Output the [X, Y] coordinate of the center of the cell containing the given text.  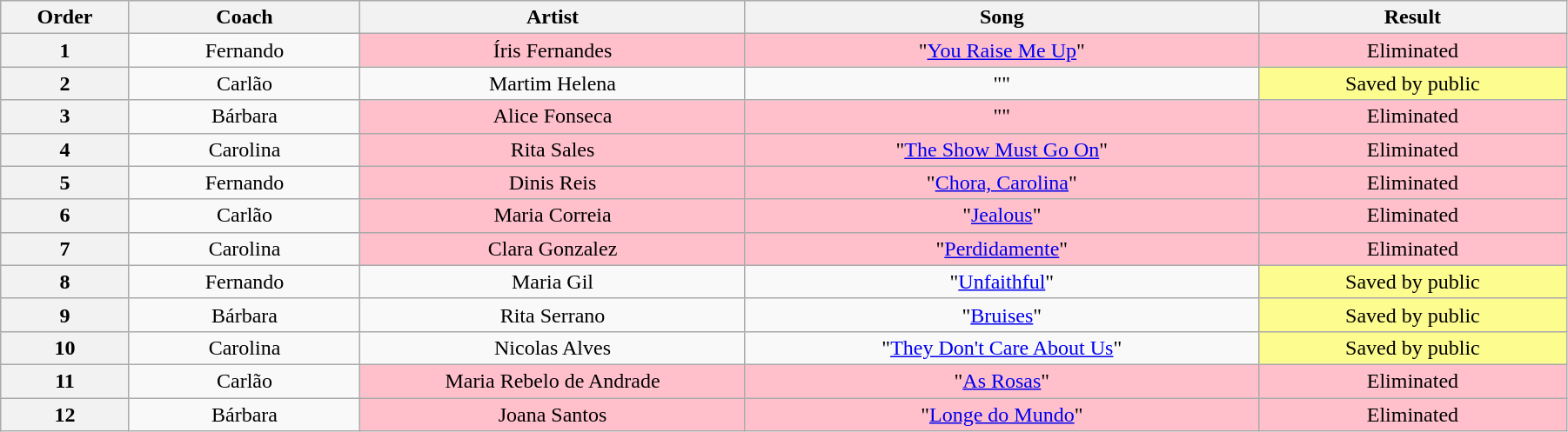
2 [64, 83]
Maria Correia [553, 216]
3 [64, 116]
Result [1412, 17]
10 [64, 348]
Clara Gonzalez [553, 249]
Íris Fernandes [553, 50]
Artist [553, 17]
5 [64, 183]
8 [64, 282]
Order [64, 17]
"Unfaithful" [1002, 282]
"Longe do Mundo" [1002, 415]
7 [64, 249]
6 [64, 216]
"Bruises" [1002, 315]
Martim Helena [553, 83]
1 [64, 50]
"They Don't Care About Us" [1002, 348]
Nicolas Alves [553, 348]
"The Show Must Go On" [1002, 150]
4 [64, 150]
Rita Serrano [553, 315]
Alice Fonseca [553, 116]
"Jealous" [1002, 216]
Maria Rebelo de Andrade [553, 381]
"As Rosas" [1002, 381]
Coach [245, 17]
"You Raise Me Up" [1002, 50]
"Chora, Carolina" [1002, 183]
12 [64, 415]
Song [1002, 17]
"Perdidamente" [1002, 249]
Maria Gil [553, 282]
9 [64, 315]
Joana Santos [553, 415]
11 [64, 381]
Rita Sales [553, 150]
Dinis Reis [553, 183]
